Find where the given text appears and provide that cell's center as [x, y] coordinate. 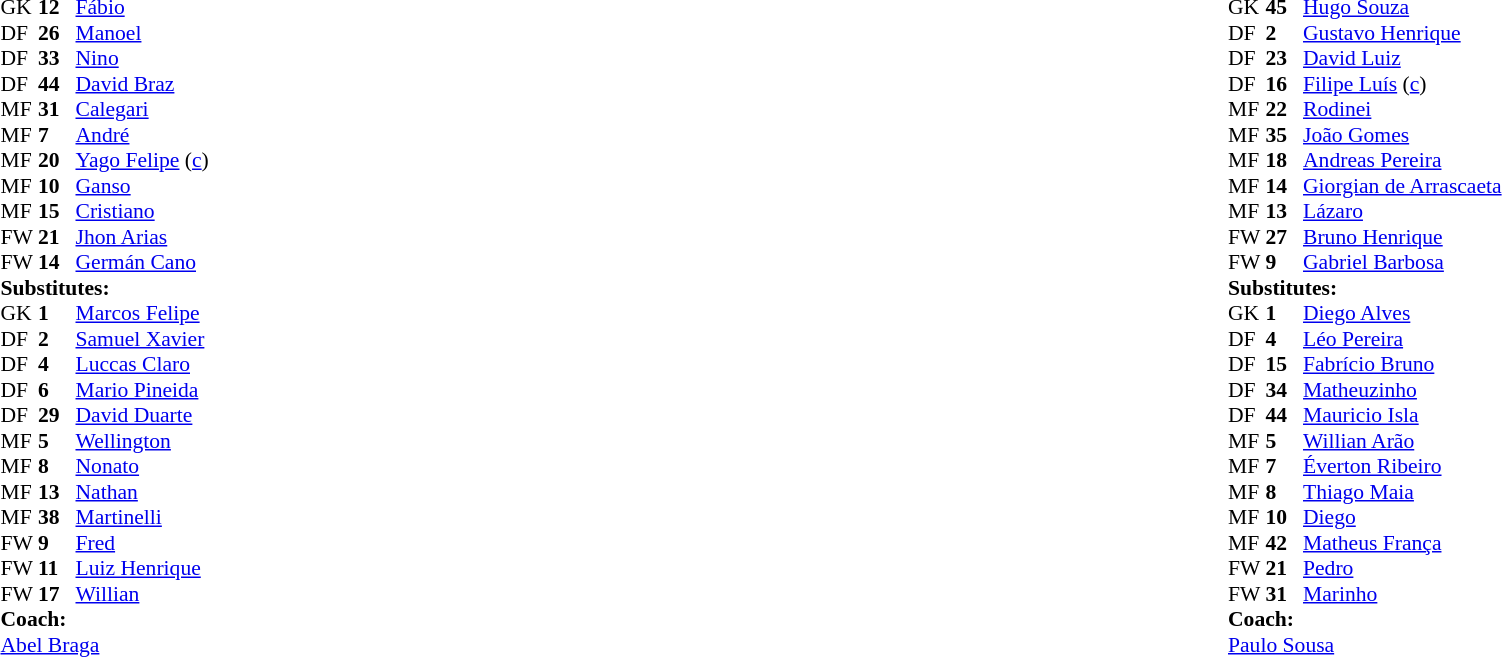
Matheus França [1402, 543]
Gustavo Henrique [1402, 33]
Giorgian de Arrascaeta [1402, 186]
Matheuzinho [1402, 390]
Filipe Luís (c) [1402, 84]
Manoel [142, 33]
Lázaro [1402, 211]
Willian [142, 594]
Luccas Claro [142, 365]
6 [57, 390]
42 [1285, 543]
Léo Pereira [1402, 339]
26 [57, 33]
Bruno Henrique [1402, 237]
David Duarte [142, 415]
Luiz Henrique [142, 569]
11 [57, 569]
Andreas Pereira [1402, 161]
Éverton Ribeiro [1402, 467]
Gabriel Barbosa [1402, 263]
34 [1285, 390]
Calegari [142, 109]
André [142, 135]
Willian Arão [1402, 441]
Fred [142, 543]
18 [1285, 161]
Diego Alves [1402, 313]
Fabrício Bruno [1402, 365]
27 [1285, 237]
Pedro [1402, 569]
23 [1285, 59]
Nino [142, 59]
Ganso [142, 186]
Nathan [142, 492]
David Luiz [1402, 59]
16 [1285, 84]
22 [1285, 109]
20 [57, 161]
Rodinei [1402, 109]
David Braz [142, 84]
Thiago Maia [1402, 492]
Marinho [1402, 594]
35 [1285, 135]
38 [57, 517]
Marcos Felipe [142, 313]
Nonato [142, 467]
Wellington [142, 441]
Martinelli [142, 517]
Mauricio Isla [1402, 415]
Jhon Arias [142, 237]
Samuel Xavier [142, 339]
29 [57, 415]
Germán Cano [142, 263]
Diego [1402, 517]
Cristiano [142, 211]
João Gomes [1402, 135]
Yago Felipe (c) [142, 161]
Mario Pineida [142, 390]
33 [57, 59]
17 [57, 594]
